Extract the [x, y] coordinate from the center of the cell holding the provided text.  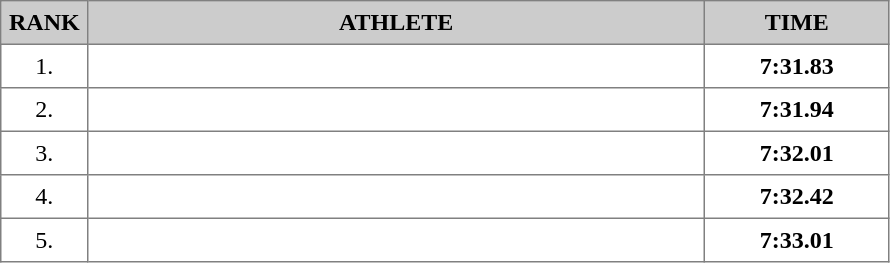
1. [44, 66]
7:33.01 [796, 240]
5. [44, 240]
7:32.01 [796, 153]
7:31.94 [796, 110]
7:32.42 [796, 197]
2. [44, 110]
4. [44, 197]
3. [44, 153]
RANK [44, 23]
TIME [796, 23]
7:31.83 [796, 66]
ATHLETE [396, 23]
